Scan for the cell matching the given text and deliver its (X, Y) coordinate at center. 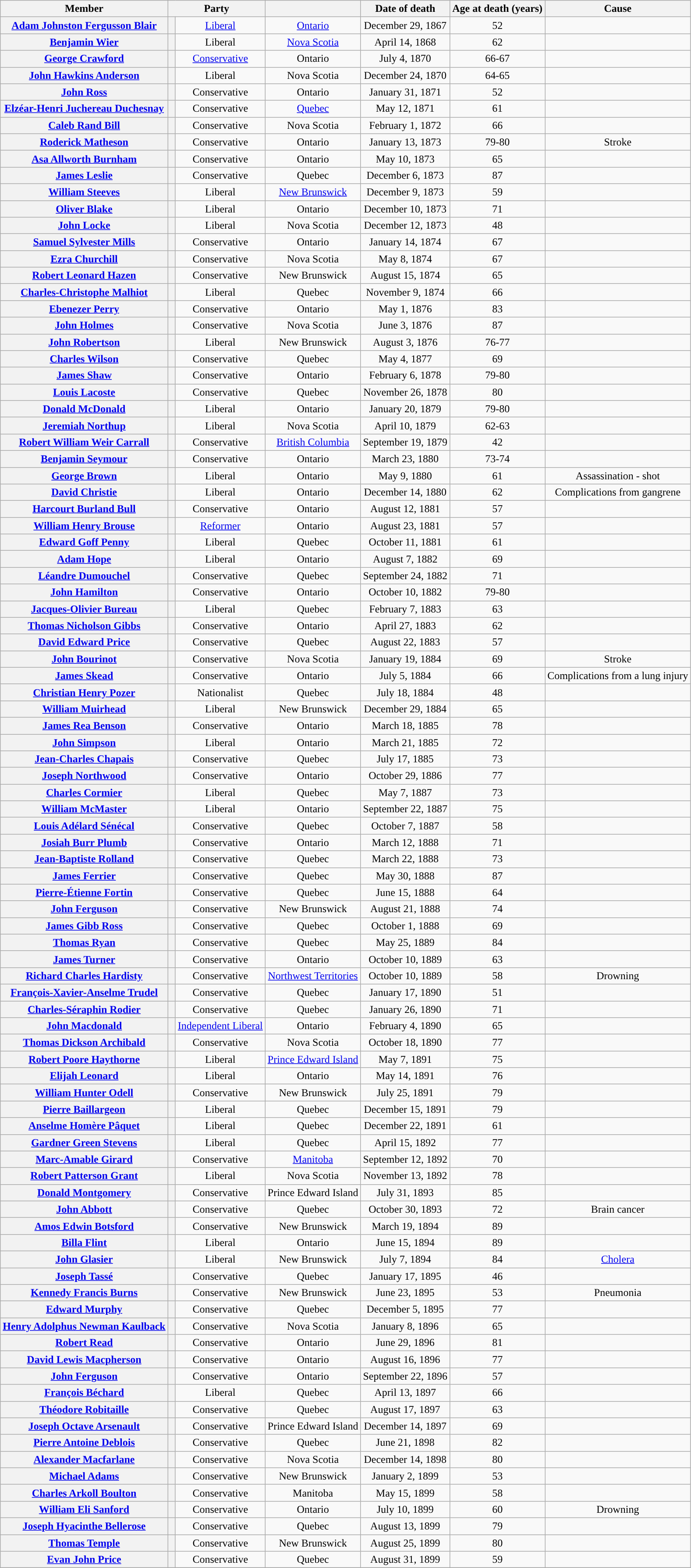
January 13, 1873 (405, 142)
British Columbia (313, 442)
April 27, 1883 (405, 626)
Robert Poore Haythorne (84, 1059)
Louis Lacoste (84, 392)
April 14, 1868 (405, 42)
December 9, 1873 (405, 192)
76-77 (498, 342)
Age at death (years) (498, 9)
Adam Hope (84, 559)
Louis Adélard Sénécal (84, 826)
August 12, 1881 (405, 509)
74 (498, 909)
Northwest Territories (313, 976)
January 17, 1890 (405, 992)
Marc-Amable Girard (84, 1159)
October 11, 1881 (405, 542)
John Hamilton (84, 592)
December 14, 1897 (405, 1426)
May 25, 1889 (405, 942)
Robert Patterson Grant (84, 1176)
John Simpson (84, 743)
October 10, 1882 (405, 592)
September 19, 1879 (405, 442)
August 17, 1897 (405, 1409)
Billa Flint (84, 1242)
January 14, 1874 (405, 242)
January 8, 1896 (405, 1326)
Thomas Temple (84, 1543)
July 5, 1884 (405, 676)
May 15, 1899 (405, 1493)
82 (498, 1443)
Pierre-Étienne Fortin (84, 892)
December 15, 1891 (405, 1109)
December 10, 1873 (405, 209)
James Ferrier (84, 876)
William Steeves (84, 192)
Robert Read (84, 1343)
51 (498, 992)
James Skead (84, 676)
February 7, 1883 (405, 609)
December 29, 1867 (405, 25)
July 25, 1891 (405, 1093)
December 6, 1873 (405, 175)
October 1, 1888 (405, 926)
Charles Wilson (84, 359)
July 31, 1893 (405, 1193)
March 21, 1885 (405, 743)
William Hunter Odell (84, 1093)
January 26, 1890 (405, 1009)
October 29, 1886 (405, 776)
July 7, 1894 (405, 1259)
February 1, 1872 (405, 125)
January 17, 1895 (405, 1276)
Adam Johnston Fergusson Blair (84, 25)
Oliver Blake (84, 209)
June 15, 1888 (405, 892)
Pneumonia (618, 1293)
Joseph Hyacinthe Bellerose (84, 1526)
William McMaster (84, 809)
William Henry Brouse (84, 526)
July 4, 1870 (405, 59)
76 (498, 1076)
François-Xavier-Anselme Trudel (84, 992)
May 10, 1873 (405, 159)
Party (216, 9)
Elijah Leonard (84, 1076)
April 13, 1897 (405, 1393)
Gardner Green Stevens (84, 1143)
Joseph Octave Arsenault (84, 1426)
Amos Edwin Botsford (84, 1226)
Pierre Baillargeon (84, 1109)
73-74 (498, 459)
December 14, 1880 (405, 492)
David Edward Price (84, 642)
Jeremiah Northup (84, 425)
January 31, 1871 (405, 92)
Harcourt Burland Bull (84, 509)
64-65 (498, 75)
January 2, 1899 (405, 1476)
May 1, 1876 (405, 309)
February 6, 1878 (405, 375)
August 23, 1881 (405, 526)
September 22, 1896 (405, 1376)
April 15, 1892 (405, 1143)
John Macdonald (84, 1026)
Charles-Christophe Malhiot (84, 292)
August 31, 1899 (405, 1560)
March 18, 1885 (405, 726)
June 21, 1898 (405, 1443)
March 23, 1880 (405, 459)
August 25, 1899 (405, 1543)
December 5, 1895 (405, 1310)
February 4, 1890 (405, 1026)
Edward Murphy (84, 1310)
Charles Arkoll Boulton (84, 1493)
46 (498, 1276)
John Holmes (84, 326)
Complications from a lung injury (618, 676)
Edward Goff Penny (84, 542)
July 10, 1899 (405, 1509)
Complications from gangrene (618, 492)
Benjamin Wier (84, 42)
John Robertson (84, 342)
Henry Adolphus Newman Kaulback (84, 1326)
Independent Liberal (220, 1026)
December 29, 1884 (405, 709)
Jacques-Olivier Bureau (84, 609)
66-67 (498, 59)
John Bourinot (84, 659)
November 26, 1878 (405, 392)
October 7, 1887 (405, 826)
May 14, 1891 (405, 1076)
May 7, 1891 (405, 1059)
Robert William Weir Carrall (84, 442)
Joseph Tassé (84, 1276)
John Locke (84, 226)
September 12, 1892 (405, 1159)
Thomas Nicholson Gibbs (84, 626)
March 19, 1894 (405, 1226)
William Muirhead (84, 709)
85 (498, 1193)
August 7, 1882 (405, 559)
May 9, 1880 (405, 475)
Joseph Northwood (84, 776)
October 18, 1890 (405, 1043)
Member (84, 9)
Donald McDonald (84, 409)
François Béchard (84, 1393)
Pierre Antoine Deblois (84, 1443)
Evan John Price (84, 1560)
August 21, 1888 (405, 909)
June 29, 1896 (405, 1343)
October 30, 1893 (405, 1209)
Alexander Macfarlane (84, 1459)
June 15, 1894 (405, 1242)
August 3, 1876 (405, 342)
April 10, 1879 (405, 425)
Charles-Séraphin Rodier (84, 1009)
Kennedy Francis Burns (84, 1293)
Ebenezer Perry (84, 309)
James Shaw (84, 375)
August 22, 1883 (405, 642)
Thomas Ryan (84, 942)
Brain cancer (618, 1209)
42 (498, 442)
83 (498, 309)
64 (498, 892)
John Glasier (84, 1259)
May 30, 1888 (405, 876)
March 12, 1888 (405, 842)
December 14, 1898 (405, 1459)
Date of death (405, 9)
60 (498, 1509)
May 12, 1871 (405, 109)
Samuel Sylvester Mills (84, 242)
James Leslie (84, 175)
62-63 (498, 425)
November 9, 1874 (405, 292)
May 4, 1877 (405, 359)
James Turner (84, 959)
Christian Henry Pozer (84, 692)
Robert Leonard Hazen (84, 276)
Roderick Matheson (84, 142)
May 8, 1874 (405, 259)
June 3, 1876 (405, 326)
March 22, 1888 (405, 859)
John Abbott (84, 1209)
Cholera (618, 1259)
May 7, 1887 (405, 793)
August 13, 1899 (405, 1526)
Assassination - shot (618, 475)
81 (498, 1343)
July 18, 1884 (405, 692)
Reformer (220, 526)
July 17, 1885 (405, 759)
Anselme Homère Pâquet (84, 1126)
January 20, 1879 (405, 409)
Josiah Burr Plumb (84, 842)
George Brown (84, 475)
Donald Montgomery (84, 1193)
Cause (618, 9)
Jean-Charles Chapais (84, 759)
Benjamin Seymour (84, 459)
Léandre Dumouchel (84, 576)
Richard Charles Hardisty (84, 976)
Elzéar-Henri Juchereau Duchesnay (84, 109)
November 13, 1892 (405, 1176)
August 15, 1874 (405, 276)
June 23, 1895 (405, 1293)
Michael Adams (84, 1476)
December 24, 1870 (405, 75)
Nationalist (220, 692)
Caleb Rand Bill (84, 125)
David Lewis Macpherson (84, 1359)
William Eli Sanford (84, 1509)
January 19, 1884 (405, 659)
Ezra Churchill (84, 259)
John Ross (84, 92)
September 24, 1882 (405, 576)
Théodore Robitaille (84, 1409)
James Rea Benson (84, 726)
Jean-Baptiste Rolland (84, 859)
Asa Allworth Burnham (84, 159)
Thomas Dickson Archibald (84, 1043)
David Christie (84, 492)
George Crawford (84, 59)
70 (498, 1159)
James Gibb Ross (84, 926)
John Hawkins Anderson (84, 75)
August 16, 1896 (405, 1359)
September 22, 1887 (405, 809)
Charles Cormier (84, 793)
December 12, 1873 (405, 226)
December 22, 1891 (405, 1126)
